Return the [x, y] coordinate for the center point of the cell that contains the specified text.  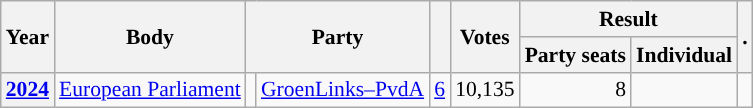
GroenLinks–PvdA [342, 90]
European Parliament [150, 90]
Party seats [576, 55]
2024 [28, 90]
Result [629, 19]
Individual [684, 55]
Year [28, 36]
Body [150, 36]
. [745, 36]
Party [338, 36]
10,135 [484, 90]
8 [576, 90]
6 [440, 90]
Votes [484, 36]
